Detect which cell encompasses the target text, then output its (X, Y) center coordinate. 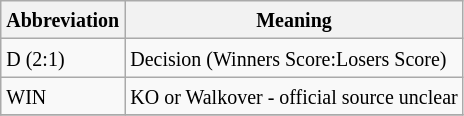
Decision (Winners Score:Losers Score) (294, 58)
WIN (63, 96)
Meaning (294, 20)
KO or Walkover - official source unclear (294, 96)
Abbreviation (63, 20)
D (2:1) (63, 58)
